Find where the given text appears and provide that cell's center as [X, Y] coordinate. 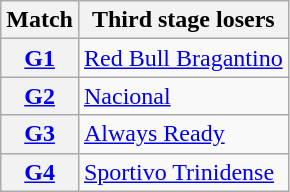
Red Bull Bragantino [183, 58]
Nacional [183, 96]
Third stage losers [183, 20]
G3 [40, 134]
Sportivo Trinidense [183, 172]
G2 [40, 96]
Always Ready [183, 134]
Match [40, 20]
G1 [40, 58]
G4 [40, 172]
